Identify which cell holds the provided text, then report its (x, y) central coordinate. 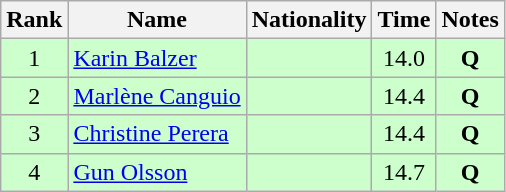
4 (34, 172)
14.7 (404, 172)
Rank (34, 20)
Marlène Canguio (157, 96)
Notes (470, 20)
14.0 (404, 58)
3 (34, 134)
Time (404, 20)
1 (34, 58)
Name (157, 20)
Karin Balzer (157, 58)
Christine Perera (157, 134)
Nationality (309, 20)
Gun Olsson (157, 172)
2 (34, 96)
